Output the (x, y) coordinate of the center of the cell containing the given text.  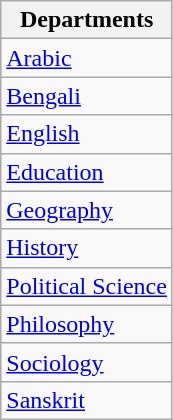
Political Science (87, 286)
Sociology (87, 362)
Education (87, 172)
Sanskrit (87, 400)
Geography (87, 210)
Arabic (87, 58)
Philosophy (87, 324)
English (87, 134)
Bengali (87, 96)
History (87, 248)
Departments (87, 20)
